Detect which cell encompasses the target text, then output its (X, Y) center coordinate. 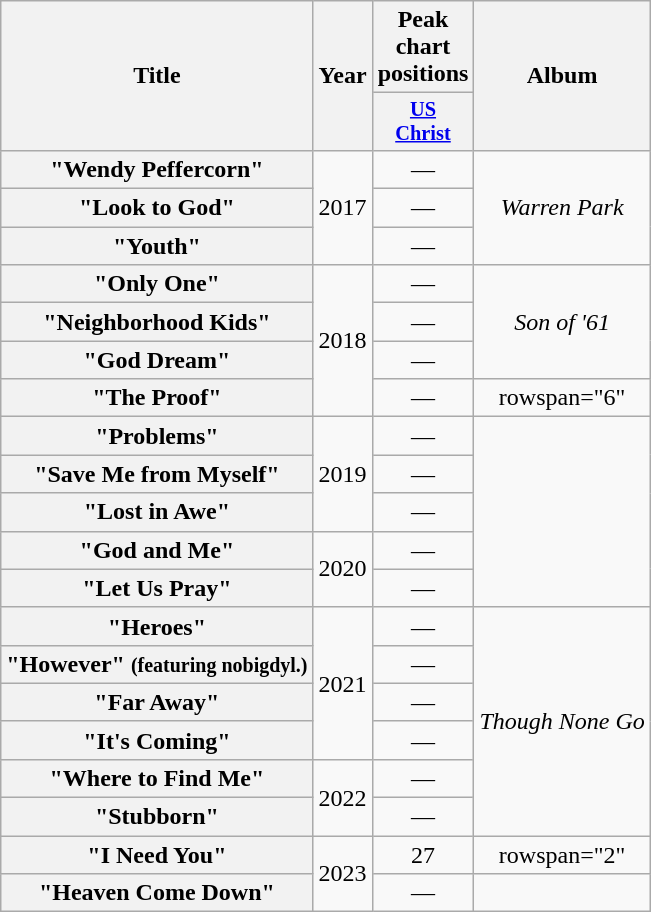
2023 (342, 874)
Though None Go (562, 721)
"The Proof" (157, 398)
"Neighborhood Kids" (157, 322)
Son of '61 (562, 322)
Peak chart positions (423, 47)
"Where to Find Me" (157, 778)
"God Dream" (157, 360)
2019 (342, 474)
"Problems" (157, 436)
"Look to God" (157, 208)
"However" (featuring nobigdyl.) (157, 664)
"I Need You" (157, 855)
2021 (342, 683)
USChrist (423, 122)
"Save Me from Myself" (157, 474)
"God and Me" (157, 550)
Year (342, 76)
"Far Away" (157, 702)
"Let Us Pray" (157, 588)
"It's Coming" (157, 740)
"Heroes" (157, 626)
rowspan="2" (562, 855)
2017 (342, 207)
2022 (342, 797)
Album (562, 76)
"Wendy Peffercorn" (157, 169)
2020 (342, 569)
27 (423, 855)
2018 (342, 341)
rowspan="6" (562, 398)
"Heaven Come Down" (157, 893)
"Lost in Awe" (157, 512)
Title (157, 76)
"Stubborn" (157, 817)
Warren Park (562, 207)
"Youth" (157, 246)
"Only One" (157, 284)
